Find where the given text appears and provide that cell's center as [x, y] coordinate. 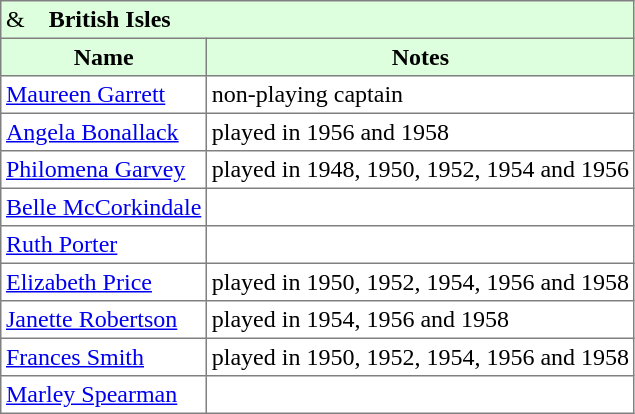
non-playing captain [421, 95]
& British Isles [318, 20]
Philomena Garvey [104, 170]
played in 1954, 1956 and 1958 [421, 320]
Maureen Garrett [104, 95]
Belle McCorkindale [104, 207]
Angela Bonallack [104, 132]
Elizabeth Price [104, 282]
Name [104, 57]
Marley Spearman [104, 395]
Ruth Porter [104, 245]
played in 1948, 1950, 1952, 1954 and 1956 [421, 170]
Frances Smith [104, 357]
played in 1956 and 1958 [421, 132]
Janette Robertson [104, 320]
Notes [421, 57]
